Find where the given text appears and provide that cell's center as (x, y) coordinate. 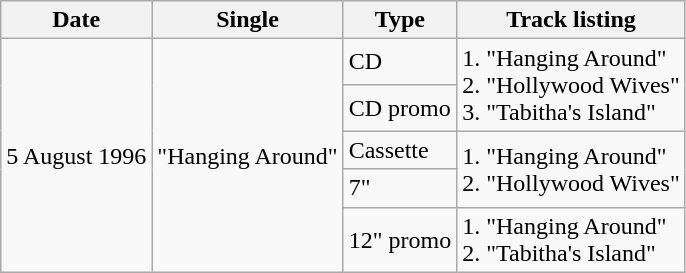
Date (76, 20)
1. "Hanging Around"2. "Hollywood Wives"3. "Tabitha's Island" (572, 85)
Cassette (400, 150)
1. "Hanging Around"2. "Hollywood Wives" (572, 169)
Track listing (572, 20)
7" (400, 188)
Single (248, 20)
5 August 1996 (76, 156)
Type (400, 20)
1. "Hanging Around"2. "Tabitha's Island" (572, 240)
CD (400, 62)
"Hanging Around" (248, 156)
12" promo (400, 240)
CD promo (400, 108)
